Extract the (X, Y) coordinate from the center of the cell holding the provided text.  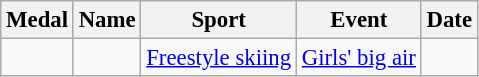
Freestyle skiing (219, 58)
Date (449, 20)
Event (358, 20)
Girls' big air (358, 58)
Sport (219, 20)
Name (107, 20)
Medal (38, 20)
